Scan for the cell matching the given text and deliver its (X, Y) coordinate at center. 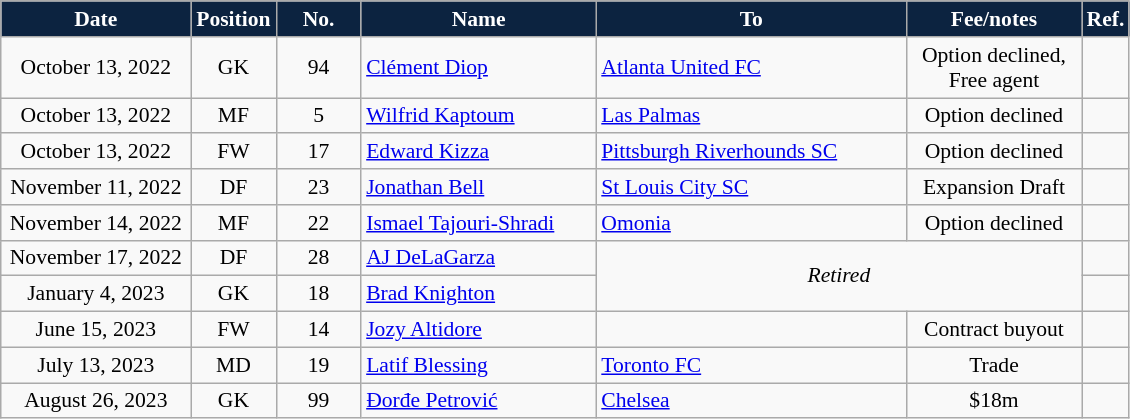
22 (318, 223)
Đorđe Petrović (478, 401)
Fee/notes (994, 19)
November 11, 2022 (96, 187)
June 15, 2023 (96, 330)
18 (318, 294)
14 (318, 330)
Expansion Draft (994, 187)
To (751, 19)
Toronto FC (751, 365)
November 14, 2022 (96, 223)
January 4, 2023 (96, 294)
Date (96, 19)
Wilfrid Kaptoum (478, 116)
5 (318, 116)
No. (318, 19)
AJ DeLaGarza (478, 258)
Retired (838, 276)
July 13, 2023 (96, 365)
Pittsburgh Riverhounds SC (751, 152)
Jonathan Bell (478, 187)
Contract buyout (994, 330)
Atlanta United FC (751, 68)
Jozy Altidore (478, 330)
19 (318, 365)
Brad Knighton (478, 294)
St Louis City SC (751, 187)
$18m (994, 401)
Chelsea (751, 401)
Las Palmas (751, 116)
94 (318, 68)
Ismael Tajouri-Shradi (478, 223)
August 26, 2023 (96, 401)
Position (234, 19)
Latif Blessing (478, 365)
17 (318, 152)
Omonia (751, 223)
Name (478, 19)
MD (234, 365)
28 (318, 258)
Trade (994, 365)
Clément Diop (478, 68)
Ref. (1106, 19)
Edward Kizza (478, 152)
23 (318, 187)
99 (318, 401)
Option declined, Free agent (994, 68)
November 17, 2022 (96, 258)
